Capture the cell that displays the provided text and extract its [x, y] central coordinate. 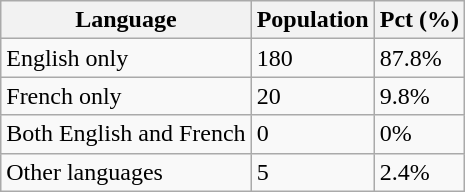
0 [312, 134]
Both English and French [126, 134]
French only [126, 96]
Pct (%) [419, 20]
20 [312, 96]
5 [312, 172]
Other languages [126, 172]
87.8% [419, 58]
0% [419, 134]
English only [126, 58]
180 [312, 58]
Population [312, 20]
9.8% [419, 96]
2.4% [419, 172]
Language [126, 20]
